Provide the (X, Y) coordinate of the cell's center where the given text is located.  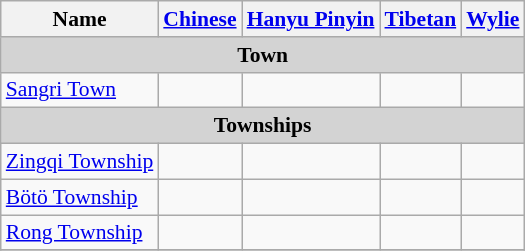
Name (80, 19)
Townships (263, 126)
Zingqi Township (80, 162)
Tibetan (421, 19)
Rong Township (80, 233)
Wylie (492, 19)
Sangri Town (80, 90)
Chinese (200, 19)
Town (263, 55)
Bötö Township (80, 197)
Hanyu Pinyin (311, 19)
